Pinpoint the cell where the given text exists, returning its [X, Y] midpoint coordinate. 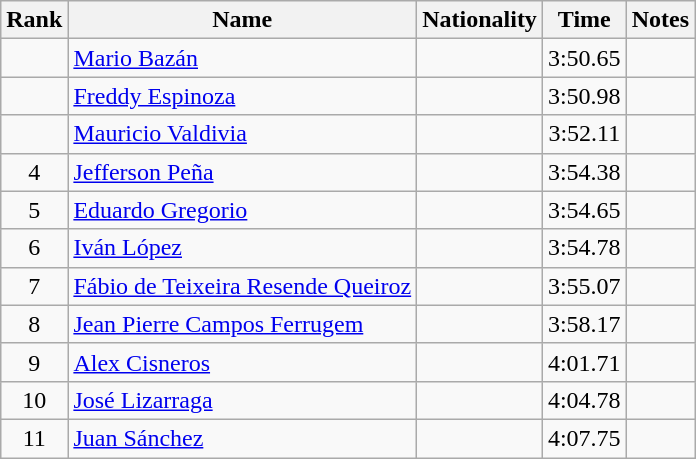
5 [34, 210]
10 [34, 400]
Eduardo Gregorio [242, 210]
4 [34, 172]
Juan Sánchez [242, 438]
3:55.07 [584, 286]
3:54.65 [584, 210]
3:50.65 [584, 58]
7 [34, 286]
José Lizarraga [242, 400]
Notes [660, 20]
3:58.17 [584, 324]
4:01.71 [584, 362]
Alex Cisneros [242, 362]
Jean Pierre Campos Ferrugem [242, 324]
4:07.75 [584, 438]
3:54.78 [584, 248]
8 [34, 324]
6 [34, 248]
Mauricio Valdivia [242, 134]
Name [242, 20]
3:52.11 [584, 134]
Mario Bazán [242, 58]
Rank [34, 20]
3:50.98 [584, 96]
Nationality [480, 20]
3:54.38 [584, 172]
9 [34, 362]
Iván López [242, 248]
Freddy Espinoza [242, 96]
4:04.78 [584, 400]
Fábio de Teixeira Resende Queiroz [242, 286]
11 [34, 438]
Time [584, 20]
Jefferson Peña [242, 172]
